For the text-containing cell, return its midpoint in [x, y] coordinate format. 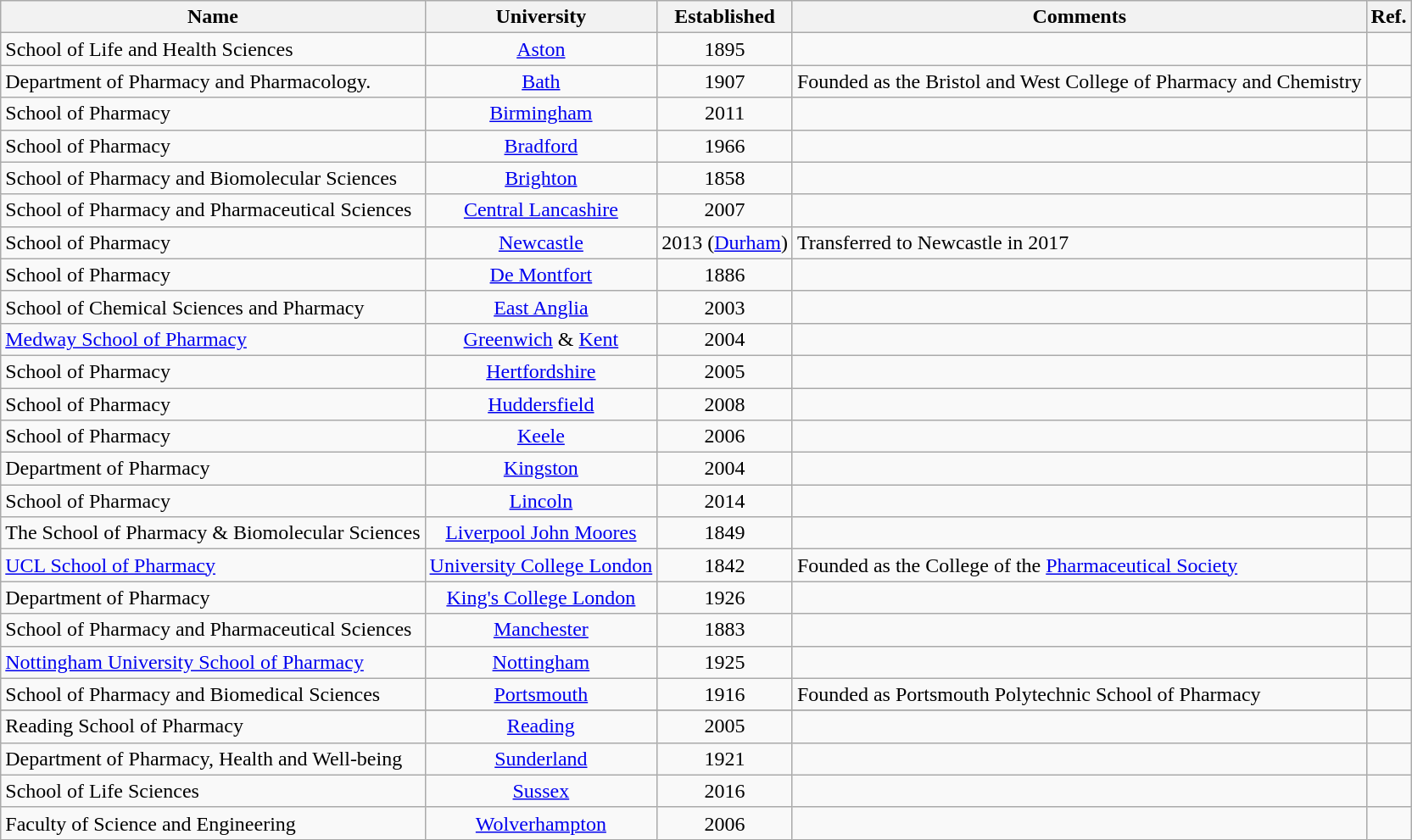
Aston [541, 49]
Medway School of Pharmacy [213, 339]
Department of Pharmacy and Pharmacology. [213, 81]
Founded as Portsmouth Polytechnic School of Pharmacy [1079, 694]
University College London [541, 565]
1907 [725, 81]
1886 [725, 275]
Newcastle [541, 242]
Wolverhampton [541, 823]
Founded as the Bristol and West College of Pharmacy and Chemistry [1079, 81]
School of Life Sciences [213, 791]
2013 (Durham) [725, 242]
Transferred to Newcastle in 2017 [1079, 242]
Portsmouth [541, 694]
Name [213, 17]
1916 [725, 694]
1926 [725, 598]
2007 [725, 210]
Nottingham University School of Pharmacy [213, 662]
Sunderland [541, 759]
School of Chemical Sciences and Pharmacy [213, 307]
Reading [541, 726]
Founded as the College of the Pharmaceutical Society [1079, 565]
East Anglia [541, 307]
Greenwich & Kent [541, 339]
1895 [725, 49]
Established [725, 17]
Sussex [541, 791]
UCL School of Pharmacy [213, 565]
1921 [725, 759]
The School of Pharmacy & Biomolecular Sciences [213, 533]
Lincoln [541, 501]
Birmingham [541, 114]
School of Pharmacy and Biomedical Sciences [213, 694]
Kingston [541, 469]
Brighton [541, 178]
1966 [725, 146]
2014 [725, 501]
2003 [725, 307]
School of Pharmacy and Biomolecular Sciences [213, 178]
1842 [725, 565]
Keele [541, 437]
Department of Pharmacy, Health and Well-being [213, 759]
Bath [541, 81]
Manchester [541, 630]
2011 [725, 114]
King's College London [541, 598]
2008 [725, 404]
2016 [725, 791]
Liverpool John Moores [541, 533]
School of Life and Health Sciences [213, 49]
University [541, 17]
Huddersfield [541, 404]
1883 [725, 630]
De Montfort [541, 275]
Nottingham [541, 662]
Central Lancashire [541, 210]
Reading School of Pharmacy [213, 726]
Faculty of Science and Engineering [213, 823]
Hertfordshire [541, 371]
Ref. [1389, 17]
Comments [1079, 17]
1858 [725, 178]
Bradford [541, 146]
1849 [725, 533]
1925 [725, 662]
